Search for the cell housing the specified text and yield its [X, Y] center coordinate. 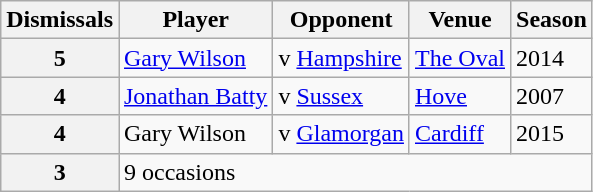
Dismissals [60, 20]
v Sussex [342, 96]
2014 [552, 58]
Season [552, 20]
2015 [552, 134]
v Glamorgan [342, 134]
Venue [460, 20]
The Oval [460, 58]
Cardiff [460, 134]
Hove [460, 96]
Opponent [342, 20]
Player [195, 20]
5 [60, 58]
9 occasions [355, 172]
2007 [552, 96]
3 [60, 172]
v Hampshire [342, 58]
Jonathan Batty [195, 96]
